Search for the cell housing the specified text and yield its (X, Y) center coordinate. 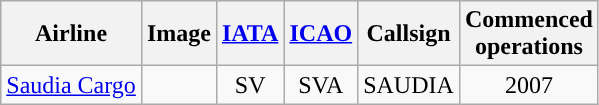
Airline (72, 34)
IATA (250, 34)
SAUDIA (409, 85)
Callsign (409, 34)
Saudia Cargo (72, 85)
Image (178, 34)
ICAO (321, 34)
Commencedoperations (528, 34)
2007 (528, 85)
SV (250, 85)
SVA (321, 85)
